Output the [x, y] coordinate of the center of the cell containing the given text.  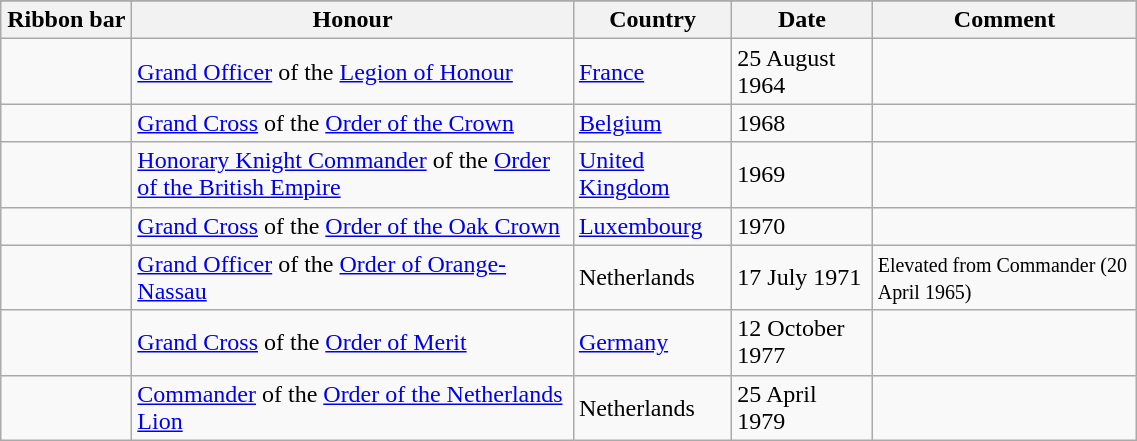
Belgium [652, 123]
Comment [1004, 20]
France [652, 72]
17 July 1971 [802, 278]
1968 [802, 123]
25 April 1979 [802, 408]
Grand Cross of the Order of the Crown [353, 123]
Honour [353, 20]
Grand Officer of the Legion of Honour [353, 72]
Ribbon bar [66, 20]
Commander of the Order of the Netherlands Lion [353, 408]
Date [802, 20]
1969 [802, 174]
Grand Cross of the Order of Merit [353, 342]
Country [652, 20]
Grand Officer of the Order of Orange-Nassau [353, 278]
Elevated from Commander (20 April 1965) [1004, 278]
Grand Cross of the Order of the Oak Crown [353, 226]
United Kingdom [652, 174]
Honorary Knight Commander of the Order of the British Empire [353, 174]
1970 [802, 226]
12 October 1977 [802, 342]
Luxembourg [652, 226]
25 August 1964 [802, 72]
Germany [652, 342]
